Return [X, Y] of the center of cell containing provided text 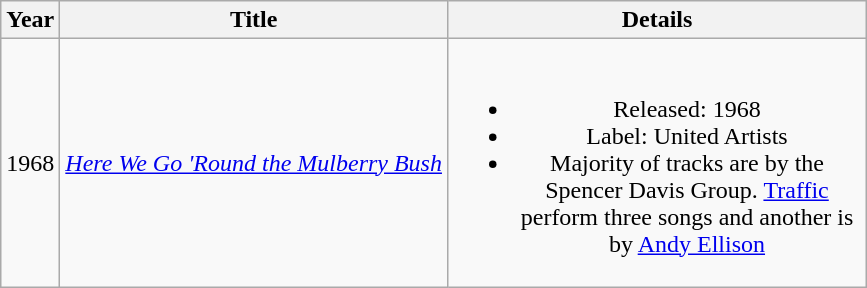
Title [254, 20]
Details [656, 20]
Year [30, 20]
Here We Go 'Round the Mulberry Bush [254, 163]
1968 [30, 163]
Released: 1968Label: United ArtistsMajority of tracks are by the Spencer Davis Group. Traffic perform three songs and another is by Andy Ellison [656, 163]
